Return the (X, Y) coordinate for the center point of the cell that contains the specified text.  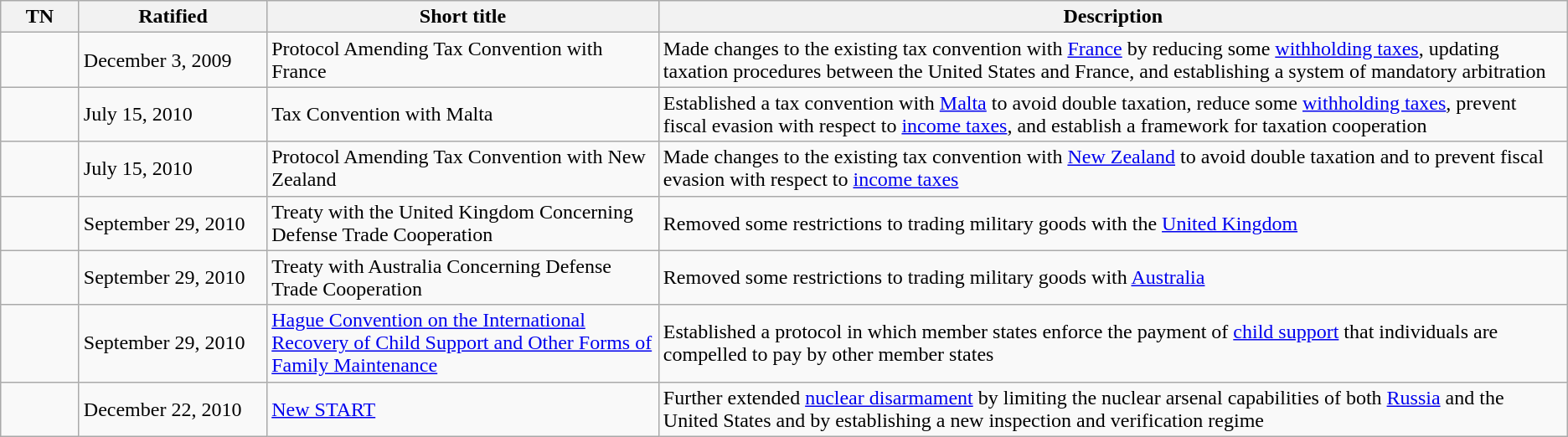
Treaty with the United Kingdom Concerning Defense Trade Cooperation (463, 223)
Made changes to the existing tax convention with New Zealand to avoid double taxation and to prevent fiscal evasion with respect to income taxes (1112, 169)
Removed some restrictions to trading military goods with Australia (1112, 278)
Ratified (173, 17)
Removed some restrictions to trading military goods with the United Kingdom (1112, 223)
Hague Convention on the International Recovery of Child Support and Other Forms of Family Maintenance (463, 343)
Protocol Amending Tax Convention with New Zealand (463, 169)
December 22, 2010 (173, 409)
Tax Convention with Malta (463, 114)
December 3, 2009 (173, 60)
Treaty with Australia Concerning Defense Trade Cooperation (463, 278)
Short title (463, 17)
TN (40, 17)
Description (1112, 17)
Established a protocol in which member states enforce the payment of child support that individuals are compelled to pay by other member states (1112, 343)
Protocol Amending Tax Convention with France (463, 60)
New START (463, 409)
